Pinpoint the cell where the given text exists, returning its [X, Y] midpoint coordinate. 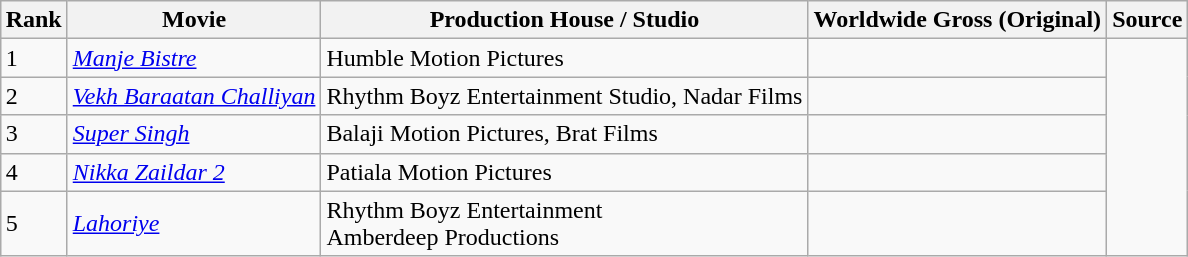
4 [34, 172]
2 [34, 96]
3 [34, 134]
5 [34, 224]
Worldwide Gross (Original) [958, 20]
Humble Motion Pictures [564, 58]
Source [1148, 20]
1 [34, 58]
Production House / Studio [564, 20]
Rank [34, 20]
Vekh Baraatan Challiyan [194, 96]
Patiala Motion Pictures [564, 172]
Lahoriye [194, 224]
Rhythm Boyz EntertainmentAmberdeep Productions [564, 224]
Balaji Motion Pictures, Brat Films [564, 134]
Movie [194, 20]
Nikka Zaildar 2 [194, 172]
Rhythm Boyz Entertainment Studio, Nadar Films [564, 96]
Super Singh [194, 134]
Manje Bistre [194, 58]
